For the text-containing cell, return its midpoint in (x, y) coordinate format. 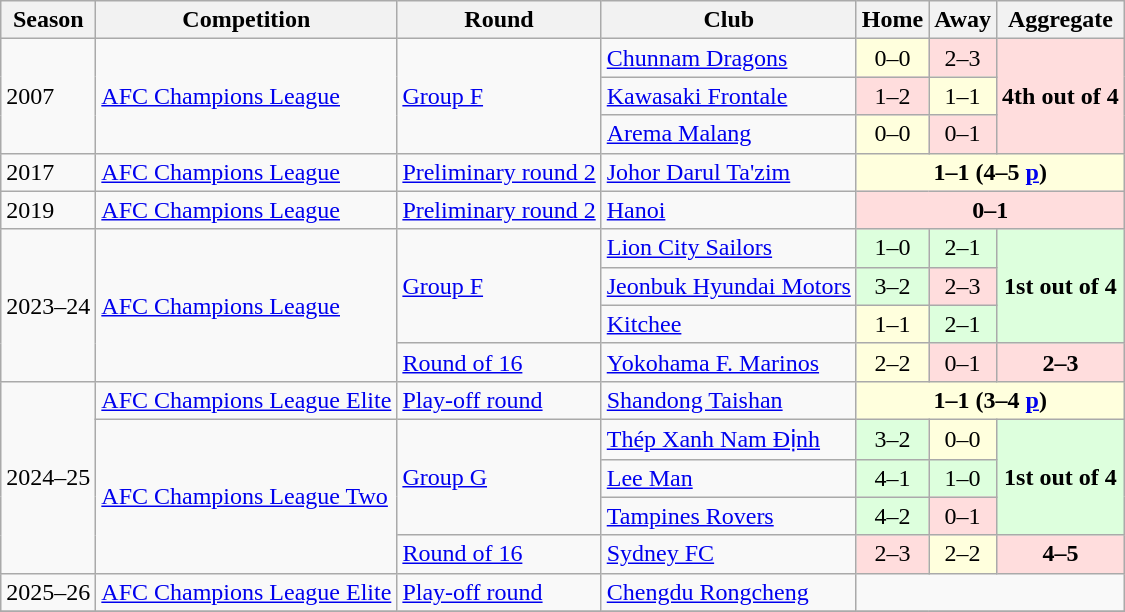
Johor Darul Ta'zim (728, 172)
Kitchee (728, 324)
4th out of 4 (1061, 96)
Lee Man (728, 478)
Jeonbuk Hyundai Motors (728, 286)
Home (892, 20)
1–1 (4–5 p) (990, 172)
AFC Champions League Two (246, 496)
Tampines Rovers (728, 516)
Round (499, 20)
2007 (48, 96)
Thép Xanh Nam Định (728, 439)
4–2 (892, 516)
Sydney FC (728, 554)
Arema Malang (728, 134)
Hanoi (728, 210)
Group G (499, 477)
Kawasaki Frontale (728, 96)
2025–26 (48, 592)
Yokohama F. Marinos (728, 362)
2019 (48, 210)
Chunnam Dragons (728, 58)
2023–24 (48, 305)
4–5 (1061, 554)
Aggregate (1061, 20)
4–1 (892, 478)
Chengdu Rongcheng (728, 592)
2024–25 (48, 477)
Lion City Sailors (728, 248)
1–2 (892, 96)
Season (48, 20)
Club (728, 20)
Competition (246, 20)
Shandong Taishan (728, 400)
Away (963, 20)
1–1 (3–4 p) (990, 400)
2017 (48, 172)
